Identify which cell holds the provided text, then report its [x, y] central coordinate. 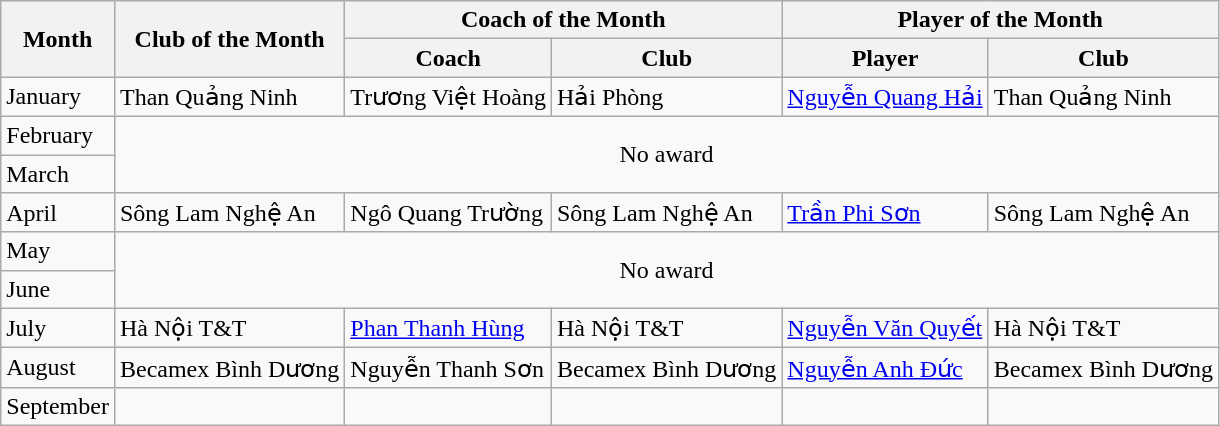
Month [58, 39]
July [58, 328]
May [58, 251]
Ngô Quang Trường [448, 213]
Nguyễn Quang Hải [885, 97]
Trần Phi Sơn [885, 213]
August [58, 368]
Player [885, 58]
September [58, 406]
Nguyễn Anh Đức [885, 368]
April [58, 213]
March [58, 173]
Coach of the Month [564, 20]
February [58, 135]
Club of the Month [229, 39]
Hải Phòng [666, 97]
Player of the Month [1000, 20]
June [58, 289]
Phan Thanh Hùng [448, 328]
Trương Việt Hoàng [448, 97]
Nguyễn Văn Quyết [885, 328]
Nguyễn Thanh Sơn [448, 368]
Coach [448, 58]
January [58, 97]
